Capture the cell that displays the provided text and extract its (X, Y) central coordinate. 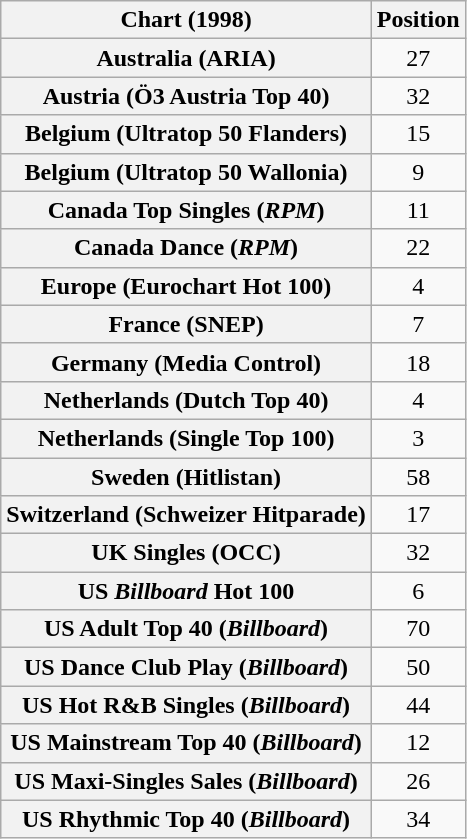
12 (418, 743)
Switzerland (Schweizer Hitparade) (186, 515)
Belgium (Ultratop 50 Flanders) (186, 134)
Belgium (Ultratop 50 Wallonia) (186, 172)
26 (418, 781)
UK Singles (OCC) (186, 553)
7 (418, 324)
6 (418, 591)
Austria (Ö3 Austria Top 40) (186, 96)
34 (418, 819)
US Rhythmic Top 40 (Billboard) (186, 819)
Position (418, 20)
44 (418, 705)
Chart (1998) (186, 20)
Netherlands (Dutch Top 40) (186, 400)
Europe (Eurochart Hot 100) (186, 286)
18 (418, 362)
Canada Dance (RPM) (186, 248)
15 (418, 134)
US Adult Top 40 (Billboard) (186, 629)
Sweden (Hitlistan) (186, 477)
US Dance Club Play (Billboard) (186, 667)
3 (418, 438)
11 (418, 210)
US Mainstream Top 40 (Billboard) (186, 743)
Australia (ARIA) (186, 58)
17 (418, 515)
US Billboard Hot 100 (186, 591)
France (SNEP) (186, 324)
9 (418, 172)
58 (418, 477)
US Hot R&B Singles (Billboard) (186, 705)
Germany (Media Control) (186, 362)
50 (418, 667)
70 (418, 629)
Canada Top Singles (RPM) (186, 210)
Netherlands (Single Top 100) (186, 438)
22 (418, 248)
27 (418, 58)
US Maxi-Singles Sales (Billboard) (186, 781)
